For the text-containing cell, return its midpoint in (X, Y) coordinate format. 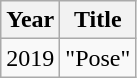
"Pose" (98, 58)
Year (30, 20)
Title (98, 20)
2019 (30, 58)
